Determine the [X, Y] coordinate at the center of the cell enclosing the given text.  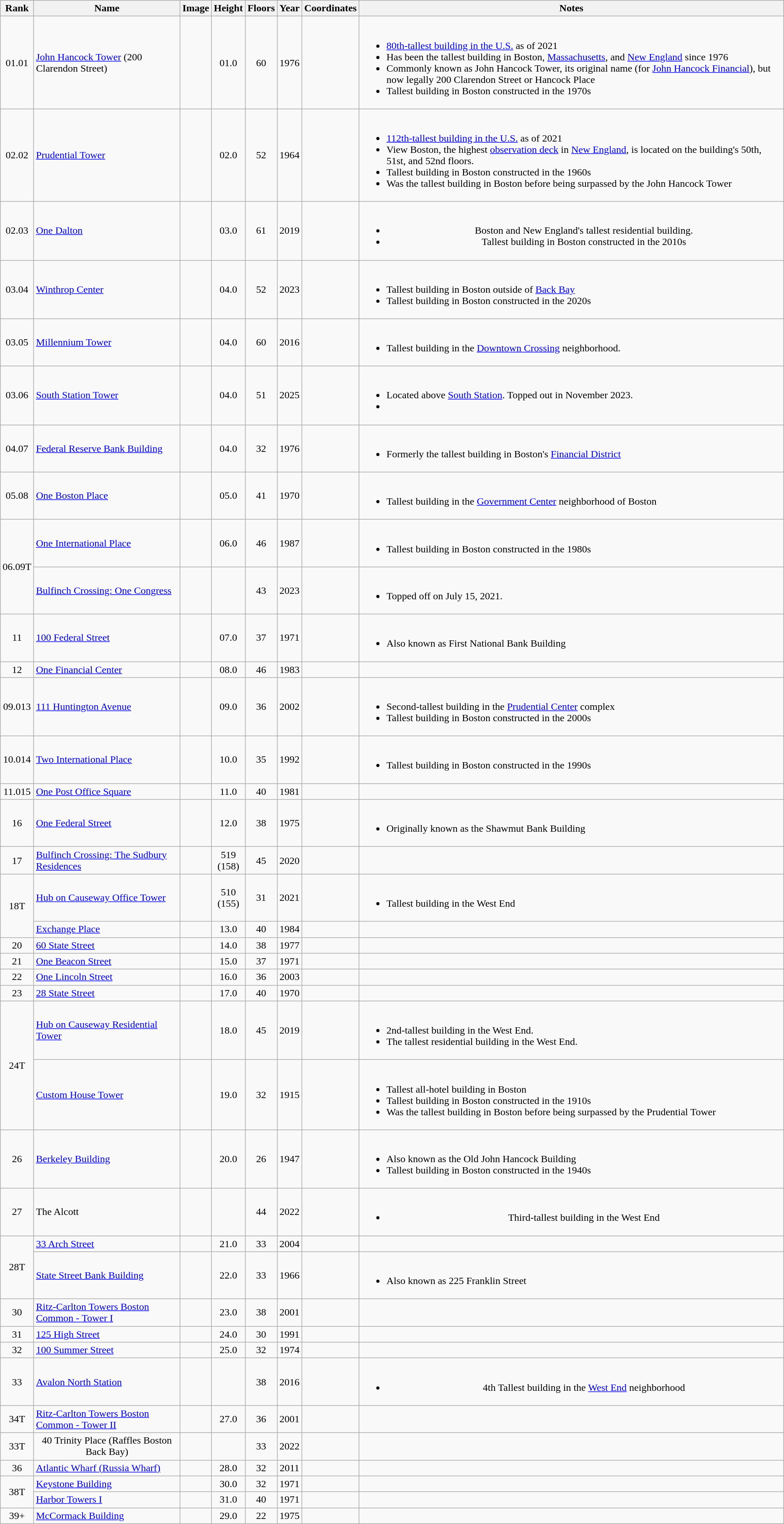
51 [261, 395]
12.0 [228, 823]
29.0 [228, 1516]
17 [17, 860]
Ritz-Carlton Towers Boston Common - Tower II [106, 1419]
18T [17, 905]
1966 [290, 1276]
Avalon North Station [106, 1382]
One Financial Center [106, 670]
4th Tallest building in the West End neighborhood [571, 1382]
Berkeley Building [106, 1159]
1977 [290, 945]
Notes [571, 8]
33 Arch Street [106, 1243]
11 [17, 637]
27.0 [228, 1419]
McCormack Building [106, 1516]
20 [17, 945]
Originally known as the Shawmut Bank Building [571, 823]
One Federal Street [106, 823]
06.0 [228, 543]
2nd-tallest building in the West End.The tallest residential building in the West End. [571, 1030]
2002 [290, 707]
18.0 [228, 1030]
Two International Place [106, 760]
38T [17, 1492]
1987 [290, 543]
12 [17, 670]
17.0 [228, 993]
30.0 [228, 1484]
Tallest building in the Downtown Crossing neighborhood. [571, 343]
2021 [290, 898]
2011 [290, 1468]
28 State Street [106, 993]
21.0 [228, 1243]
44 [261, 1212]
Tallest building in the Government Center neighborhood of Boston [571, 496]
41 [261, 496]
02.02 [17, 155]
Floors [261, 8]
Image [196, 8]
25.0 [228, 1350]
27 [17, 1212]
Tallest building in Boston constructed in the 1980s [571, 543]
09.013 [17, 707]
14.0 [228, 945]
Third-tallest building in the West End [571, 1212]
Also known as First National Bank Building [571, 637]
1984 [290, 929]
Hub on Causeway Office Tower [106, 898]
43 [261, 591]
Tallest building in the West End [571, 898]
35 [261, 760]
33T [17, 1447]
15.0 [228, 961]
The Alcott [106, 1212]
125 High Street [106, 1334]
11.0 [228, 792]
10.0 [228, 760]
03.06 [17, 395]
Exchange Place [106, 929]
1915 [290, 1095]
24.0 [228, 1334]
04.07 [17, 448]
01.0 [228, 63]
Also known as the Old John Hancock BuildingTallest building in Boston constructed in the 1940s [571, 1159]
2004 [290, 1243]
24T [17, 1065]
03.05 [17, 343]
Keystone Building [106, 1484]
100 Summer Street [106, 1350]
Harbor Towers I [106, 1500]
One Beacon Street [106, 961]
02.03 [17, 231]
111 Huntington Avenue [106, 707]
Winthrop Center [106, 289]
28.0 [228, 1468]
1983 [290, 670]
2003 [290, 977]
34T [17, 1419]
Bulfinch Crossing: The Sudbury Residences [106, 860]
2020 [290, 860]
519(158) [228, 860]
Atlantic Wharf (Russia Wharf) [106, 1468]
10.014 [17, 760]
11.015 [17, 792]
One Post Office Square [106, 792]
Name [106, 8]
Millennium Tower [106, 343]
09.0 [228, 707]
John Hancock Tower (200 Clarendon Street) [106, 63]
60 State Street [106, 945]
1947 [290, 1159]
16 [17, 823]
Custom House Tower [106, 1095]
510(155) [228, 898]
Boston and New England's tallest residential building.Tallest building in Boston constructed in the 2010s [571, 231]
05.0 [228, 496]
South Station Tower [106, 395]
21 [17, 961]
Formerly the tallest building in Boston's Financial District [571, 448]
Year [290, 8]
Located above South Station. Topped out in November 2023. [571, 395]
06.09T [17, 567]
19.0 [228, 1095]
1991 [290, 1334]
28T [17, 1267]
01.01 [17, 63]
Coordinates [330, 8]
Prudential Tower [106, 155]
Topped off on July 15, 2021. [571, 591]
39+ [17, 1516]
Tallest building in Boston constructed in the 1990s [571, 760]
2025 [290, 395]
100 Federal Street [106, 637]
One Lincoln Street [106, 977]
03.04 [17, 289]
02.0 [228, 155]
One Dalton [106, 231]
1981 [290, 792]
13.0 [228, 929]
Bulfinch Crossing: One Congress [106, 591]
20.0 [228, 1159]
03.0 [228, 231]
22.0 [228, 1276]
16.0 [228, 977]
31.0 [228, 1500]
61 [261, 231]
Also known as 225 Franklin Street [571, 1276]
One International Place [106, 543]
05.08 [17, 496]
08.0 [228, 670]
23.0 [228, 1313]
40 Trinity Place (Raffles Boston Back Bay) [106, 1447]
Hub on Causeway Residential Tower [106, 1030]
1992 [290, 760]
1964 [290, 155]
Second-tallest building in the Prudential Center complexTallest building in Boston constructed in the 2000s [571, 707]
Tallest building in Boston outside of Back BayTallest building in Boston constructed in the 2020s [571, 289]
1974 [290, 1350]
Ritz-Carlton Towers Boston Common - Tower I [106, 1313]
One Boston Place [106, 496]
Rank [17, 8]
07.0 [228, 637]
23 [17, 993]
Federal Reserve Bank Building [106, 448]
State Street Bank Building [106, 1276]
Height [228, 8]
